Output the (x, y) coordinate of the center of the cell containing the given text.  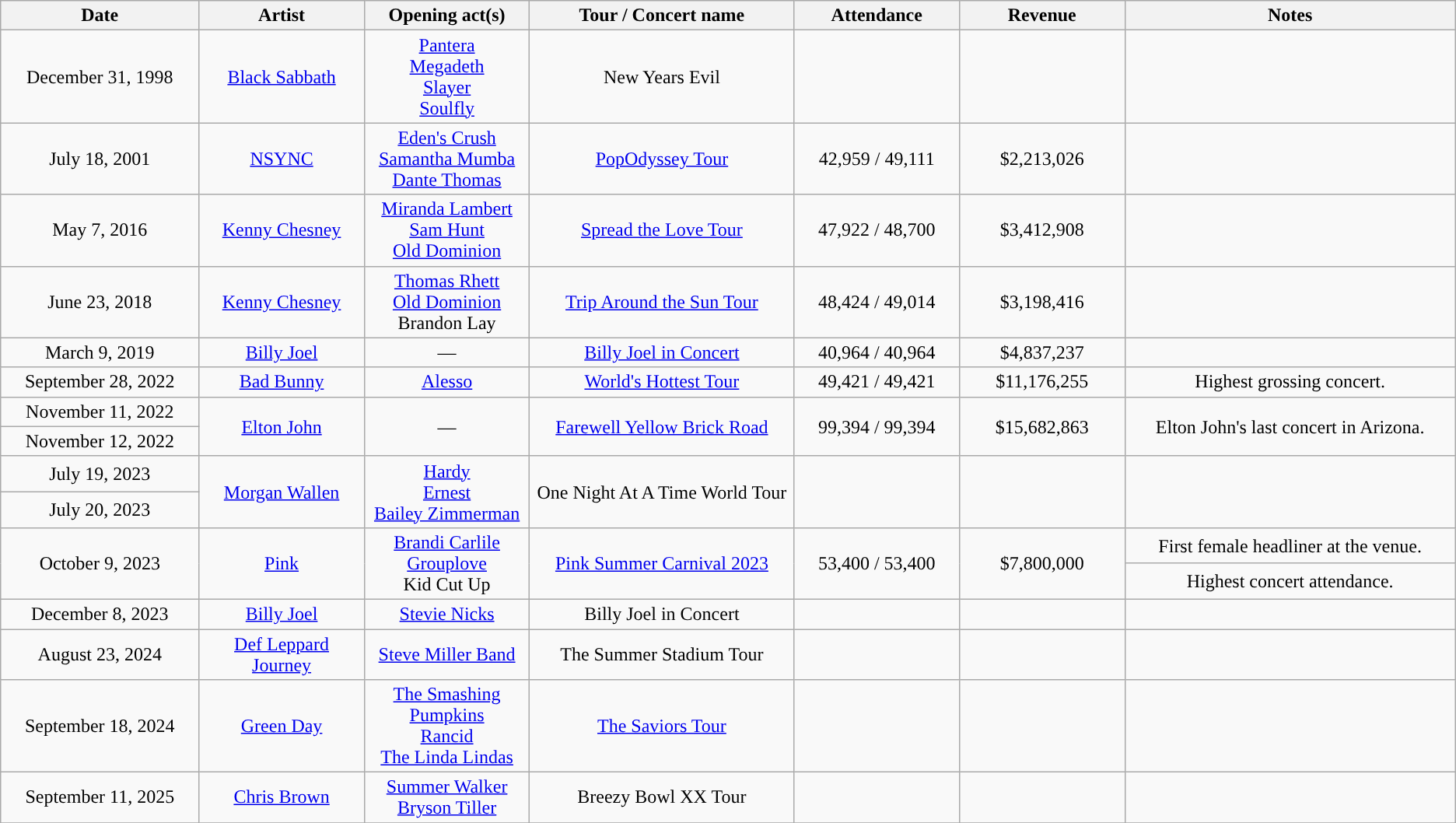
Farewell Yellow Brick Road (662, 426)
53,400 / 53,400 (877, 563)
September 11, 2025 (100, 798)
Brandi CarlileGrouploveKid Cut Up (446, 563)
World's Hottest Tour (662, 382)
Pink (282, 563)
Def LeppardJourney (282, 653)
November 12, 2022 (100, 441)
August 23, 2024 (100, 653)
$3,412,908 (1042, 230)
First female headliner at the venue. (1290, 545)
$3,198,416 (1042, 302)
Stevie Nicks (446, 614)
March 9, 2019 (100, 352)
Notes (1290, 16)
Black Sabbath (282, 76)
Attendance (877, 16)
Chris Brown (282, 798)
October 9, 2023 (100, 563)
September 18, 2024 (100, 727)
The Smashing PumpkinsRancidThe Linda Lindas (446, 727)
$11,176,255 (1042, 382)
Thomas RhettOld DominionBrandon Lay (446, 302)
$2,213,026 (1042, 159)
PopOdyssey Tour (662, 159)
40,964 / 40,964 (877, 352)
Date (100, 16)
Elton John's last concert in Arizona. (1290, 426)
Revenue (1042, 16)
NSYNC (282, 159)
Steve Miller Band (446, 653)
Spread the Love Tour (662, 230)
June 23, 2018 (100, 302)
Highest grossing concert. (1290, 382)
Artist (282, 16)
New Years Evil (662, 76)
Summer WalkerBryson Tiller (446, 798)
49,421 / 49,421 (877, 382)
Eden's CrushSamantha MumbaDante Thomas (446, 159)
Highest concert attendance. (1290, 581)
Opening act(s) (446, 16)
$4,837,237 (1042, 352)
99,394 / 99,394 (877, 426)
48,424 / 49,014 (877, 302)
HardyErnestBailey Zimmerman (446, 492)
42,959 / 49,111 (877, 159)
PanteraMegadethSlayerSoulfly (446, 76)
September 28, 2022 (100, 382)
Tour / Concert name (662, 16)
Pink Summer Carnival 2023 (662, 563)
November 11, 2022 (100, 411)
47,922 / 48,700 (877, 230)
Bad Bunny (282, 382)
May 7, 2016 (100, 230)
Elton John (282, 426)
Green Day (282, 727)
$15,682,863 (1042, 426)
Morgan Wallen (282, 492)
Alesso (446, 382)
Trip Around the Sun Tour (662, 302)
The Summer Stadium Tour (662, 653)
$7,800,000 (1042, 563)
July 18, 2001 (100, 159)
December 8, 2023 (100, 614)
July 19, 2023 (100, 474)
December 31, 1998 (100, 76)
The Saviors Tour (662, 727)
Breezy Bowl XX Tour (662, 798)
Miranda LambertSam HuntOld Dominion (446, 230)
July 20, 2023 (100, 510)
One Night At A Time World Tour (662, 492)
